Scan for the cell matching the given text and deliver its (x, y) coordinate at center. 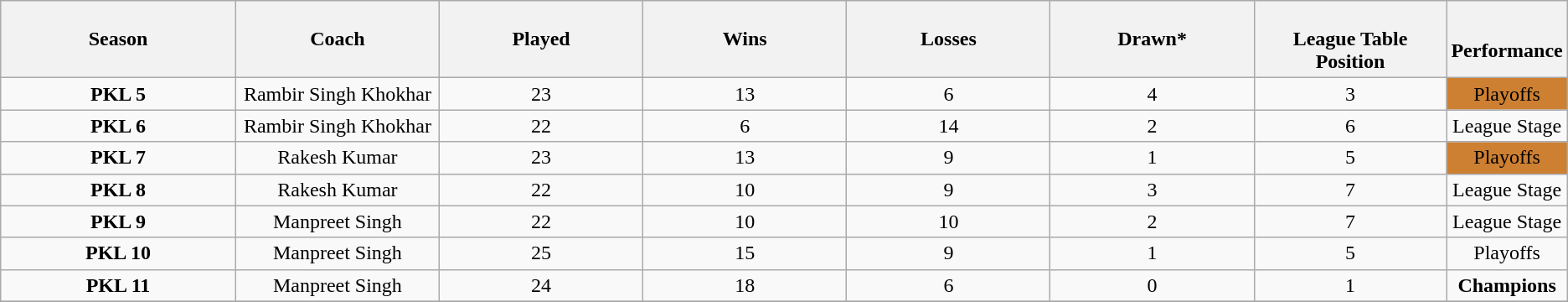
PKL 8 (119, 190)
PKL 7 (119, 158)
PKL 11 (119, 285)
18 (745, 285)
25 (541, 253)
Wins (745, 39)
Champions (1507, 285)
PKL 9 (119, 221)
PKL 10 (119, 253)
0 (1153, 285)
PKL 5 (119, 94)
14 (948, 126)
Losses (948, 39)
15 (745, 253)
Played (541, 39)
Performance (1507, 39)
Season (119, 39)
Drawn* (1153, 39)
PKL 6 (119, 126)
4 (1153, 94)
League Table Position (1350, 39)
Coach (337, 39)
24 (541, 285)
